Find where the given text appears and provide that cell's center as (x, y) coordinate. 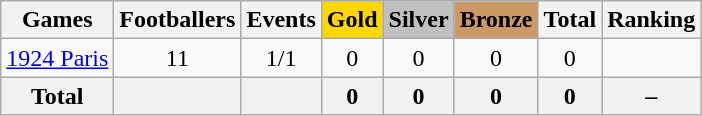
11 (178, 58)
Events (281, 20)
– (652, 96)
Gold (352, 20)
1924 Paris (58, 58)
Bronze (496, 20)
1/1 (281, 58)
Footballers (178, 20)
Games (58, 20)
Ranking (652, 20)
Silver (418, 20)
